Scan for the cell matching the given text and deliver its [X, Y] coordinate at center. 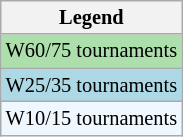
W25/35 tournaments [92, 85]
W10/15 tournaments [92, 118]
Legend [92, 17]
W60/75 tournaments [92, 51]
